Search for the cell housing the specified text and yield its (x, y) center coordinate. 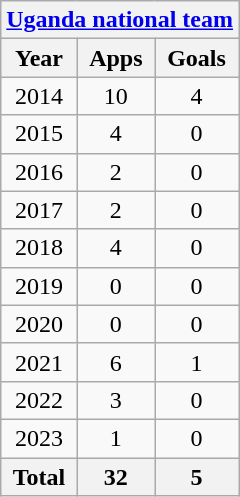
6 (116, 362)
10 (116, 96)
Uganda national team (120, 20)
Goals (197, 58)
2021 (39, 362)
2018 (39, 248)
3 (116, 400)
2014 (39, 96)
2020 (39, 324)
2016 (39, 172)
5 (197, 477)
2023 (39, 438)
32 (116, 477)
Apps (116, 58)
2022 (39, 400)
Total (39, 477)
2019 (39, 286)
2017 (39, 210)
Year (39, 58)
2015 (39, 134)
